Return (X, Y) of the center of cell containing provided text 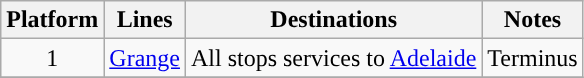
1 (52, 58)
All stops services to Adelaide (333, 58)
Destinations (333, 20)
Grange (145, 58)
Lines (145, 20)
Notes (532, 20)
Platform (52, 20)
Terminus (532, 58)
